From the cell containing the given text, extract its center point as (X, Y) coordinate. 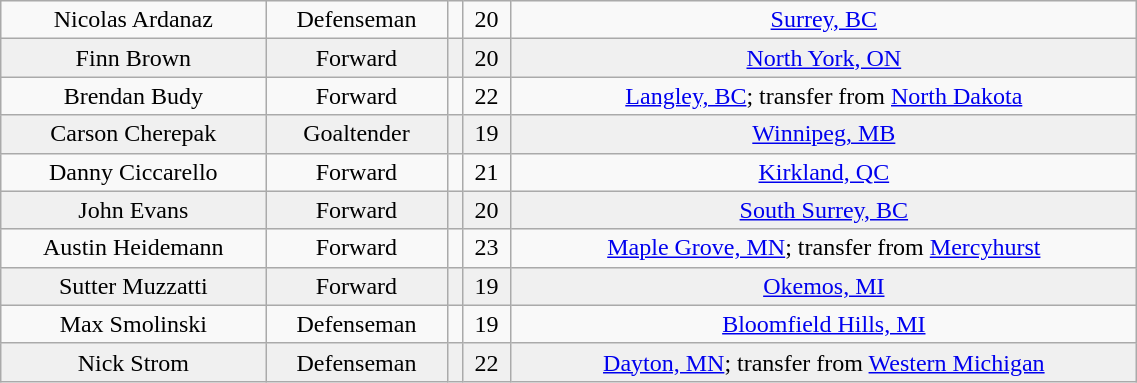
Brendan Budy (134, 96)
South Surrey, BC (824, 210)
North York, ON (824, 58)
Danny Ciccarello (134, 172)
Nicolas Ardanaz (134, 20)
21 (486, 172)
Kirkland, QC (824, 172)
John Evans (134, 210)
Finn Brown (134, 58)
Langley, BC; transfer from North Dakota (824, 96)
Max Smolinski (134, 324)
Maple Grove, MN; transfer from Mercyhurst (824, 248)
Carson Cherepak (134, 134)
Okemos, MI (824, 286)
Surrey, BC (824, 20)
Sutter Muzzatti (134, 286)
Austin Heidemann (134, 248)
Winnipeg, MB (824, 134)
Bloomfield Hills, MI (824, 324)
23 (486, 248)
Nick Strom (134, 362)
Goaltender (356, 134)
Dayton, MN; transfer from Western Michigan (824, 362)
